Capture the cell that displays the provided text and extract its (x, y) central coordinate. 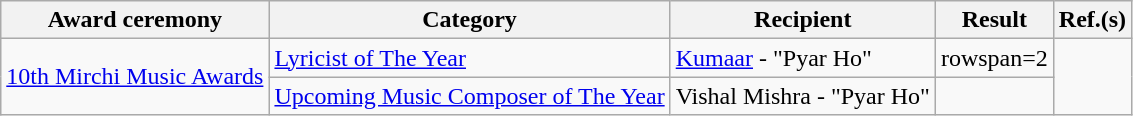
Ref.(s) (1092, 20)
Vishal Mishra - "Pyar Ho" (802, 96)
Award ceremony (135, 20)
Recipient (802, 20)
Lyricist of The Year (470, 58)
Result (994, 20)
rowspan=2 (994, 58)
10th Mirchi Music Awards (135, 77)
Category (470, 20)
Kumaar - "Pyar Ho" (802, 58)
Upcoming Music Composer of The Year (470, 96)
